Determine the (x, y) coordinate at the center of the cell enclosing the given text.  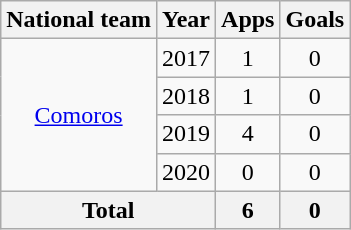
2017 (186, 58)
6 (248, 210)
Comoros (79, 115)
National team (79, 20)
Year (186, 20)
4 (248, 134)
Apps (248, 20)
2019 (186, 134)
Total (108, 210)
Goals (315, 20)
2020 (186, 172)
2018 (186, 96)
